Provide the (x, y) coordinate of the cell's center where the given text is located.  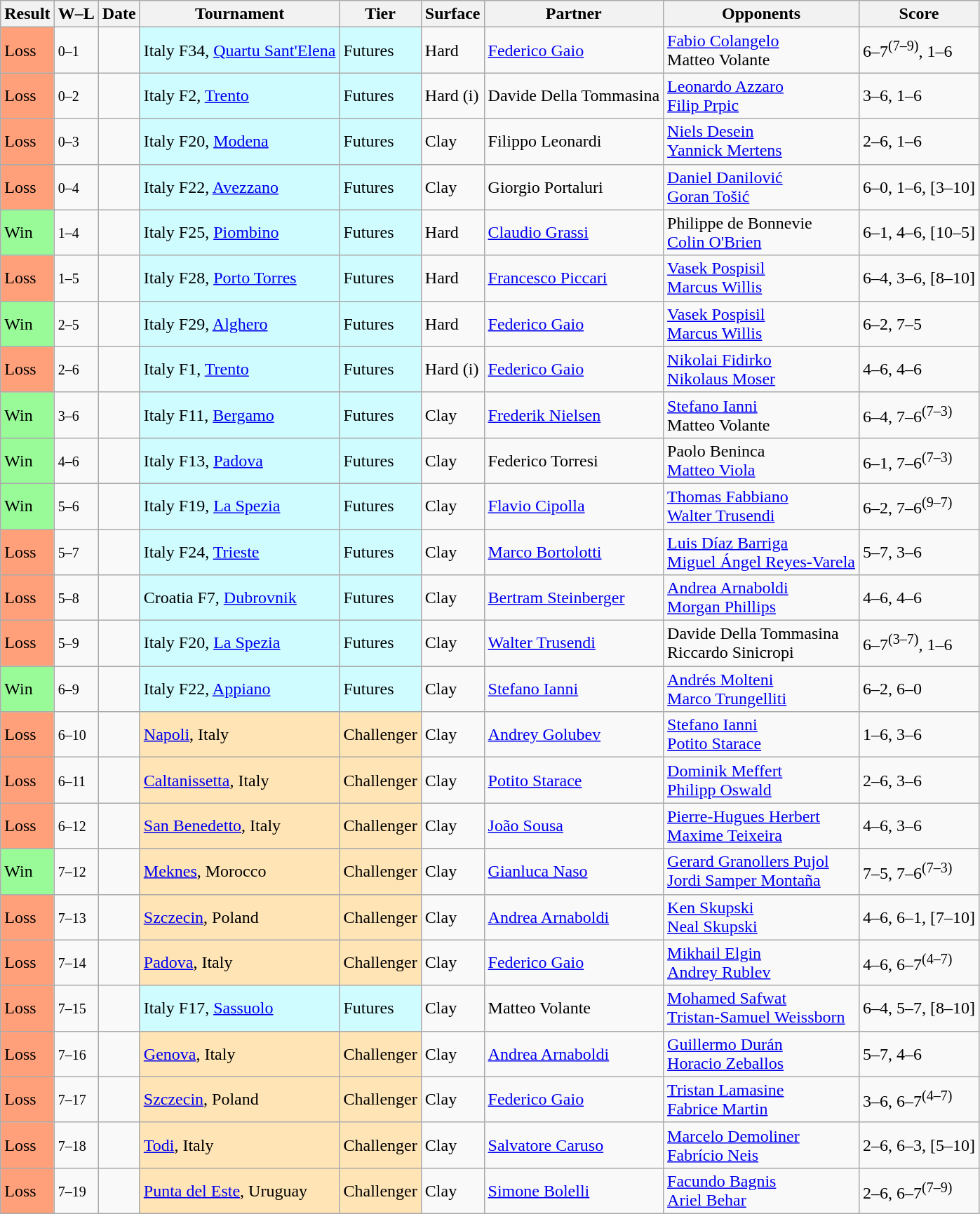
Italy F24, Trieste (240, 551)
6–1, 4–6, [10–5] (919, 233)
Claudio Grassi (574, 233)
Punta del Este, Uruguay (240, 1191)
Nikolai Fidirko Nikolaus Moser (762, 369)
3–6 (76, 415)
0–4 (76, 187)
5–7, 4–6 (919, 1053)
2–6, 1–6 (919, 142)
Italy F11, Bergamo (240, 415)
Matteo Volante (574, 1009)
Giorgio Portaluri (574, 187)
Todi, Italy (240, 1145)
Daniel Danilović Goran Tošić (762, 187)
6–9 (76, 689)
7–17 (76, 1100)
Paolo Beninca Matteo Viola (762, 460)
2–6, 3–6 (919, 780)
Fabio Colangelo Matteo Volante (762, 50)
Pierre-Hugues Herbert Maxime Teixeira (762, 826)
Andrés Molteni Marco Trungelliti (762, 689)
6–0, 1–6, [3–10] (919, 187)
Gianluca Naso (574, 871)
3–6, 6–7(4–7) (919, 1100)
6–2, 6–0 (919, 689)
5–9 (76, 644)
6–2, 7–6(9–7) (919, 506)
Andrey Golubev (574, 735)
Croatia F7, Dubrovnik (240, 598)
Philippe de Bonnevie Colin O'Brien (762, 233)
Simone Bolelli (574, 1191)
Italy F20, La Spezia (240, 644)
6–10 (76, 735)
Italy F34, Quartu Sant'Elena (240, 50)
Walter Trusendi (574, 644)
Surface (452, 14)
Flavio Cipolla (574, 506)
Federico Torresi (574, 460)
6–1, 7–6(7–3) (919, 460)
Tristan Lamasine Fabrice Martin (762, 1100)
Stefano Ianni Matteo Volante (762, 415)
6–2, 7–5 (919, 324)
Score (919, 14)
6–4, 5–7, [8–10] (919, 1009)
7–19 (76, 1191)
6–11 (76, 780)
5–7 (76, 551)
6–7(3–7), 1–6 (919, 644)
Partner (574, 14)
6–4, 7–6(7–3) (919, 415)
Andrea Arnaboldi Morgan Phillips (762, 598)
Marco Bortolotti (574, 551)
4–6 (76, 460)
Stefano Ianni Potito Starace (762, 735)
Padova, Italy (240, 962)
7–16 (76, 1053)
Italy F19, La Spezia (240, 506)
6–7(7–9), 1–6 (919, 50)
Frederik Nielsen (574, 415)
4–6, 6–1, [7–10] (919, 917)
4–6, 6–7(4–7) (919, 962)
W–L (76, 14)
Guillermo Durán Horacio Zeballos (762, 1053)
Italy F17, Sassuolo (240, 1009)
Stefano Ianni (574, 689)
Italy F25, Piombino (240, 233)
Italy F13, Padova (240, 460)
7–15 (76, 1009)
Genova, Italy (240, 1053)
3–6, 1–6 (919, 95)
Luis Díaz Barriga Miguel Ángel Reyes-Varela (762, 551)
7–13 (76, 917)
Niels Desein Yannick Mertens (762, 142)
João Sousa (574, 826)
Tier (380, 14)
Italy F20, Modena (240, 142)
Opponents (762, 14)
1–6, 3–6 (919, 735)
Mikhail Elgin Andrey Rublev (762, 962)
Dominik Meffert Philipp Oswald (762, 780)
Italy F22, Appiano (240, 689)
0–3 (76, 142)
Caltanissetta, Italy (240, 780)
Italy F2, Trento (240, 95)
Italy F22, Avezzano (240, 187)
San Benedetto, Italy (240, 826)
Italy F29, Alghero (240, 324)
Meknes, Morocco (240, 871)
Marcelo Demoliner Fabrício Neis (762, 1145)
1–5 (76, 278)
7–5, 7–6(7–3) (919, 871)
2–6 (76, 369)
5–7, 3–6 (919, 551)
Bertram Steinberger (574, 598)
Napoli, Italy (240, 735)
6–4, 3–6, [8–10] (919, 278)
2–6, 6–7(7–9) (919, 1191)
Davide Della Tommasina (574, 95)
Salvatore Caruso (574, 1145)
Davide Della Tommasina Riccardo Sinicropi (762, 644)
Mohamed Safwat Tristan-Samuel Weissborn (762, 1009)
7–14 (76, 962)
0–2 (76, 95)
5–8 (76, 598)
Leonardo Azzaro Filip Prpic (762, 95)
Facundo Bagnis Ariel Behar (762, 1191)
6–12 (76, 826)
Date (119, 14)
4–6, 3–6 (919, 826)
Gerard Granollers Pujol Jordi Samper Montaña (762, 871)
7–12 (76, 871)
Filippo Leonardi (574, 142)
5–6 (76, 506)
2–6, 6–3, [5–10] (919, 1145)
Potito Starace (574, 780)
0–1 (76, 50)
Thomas Fabbiano Walter Trusendi (762, 506)
Result (27, 14)
1–4 (76, 233)
Italy F28, Porto Torres (240, 278)
2–5 (76, 324)
Ken Skupski Neal Skupski (762, 917)
7–18 (76, 1145)
Francesco Piccari (574, 278)
Tournament (240, 14)
Italy F1, Trento (240, 369)
